Detect which cell encompasses the target text, then output its [X, Y] center coordinate. 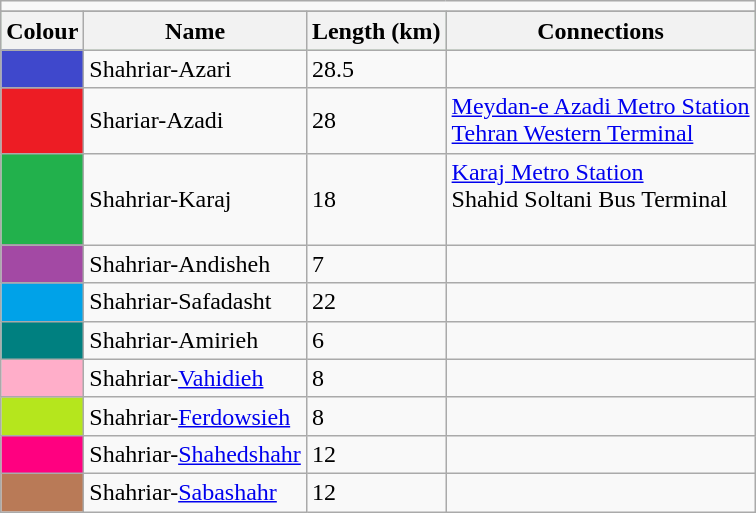
Meydan-e Azadi Metro Station Tehran Western Terminal [600, 120]
Length (km) [376, 31]
18 [376, 199]
Shahriar-Sabashahr [196, 492]
Shahriar-Azari [196, 69]
Colour [42, 31]
Shahriar-Amirieh [196, 340]
22 [376, 302]
Shariar-Azadi [196, 120]
Shahriar-Safadasht [196, 302]
Connections [600, 31]
Shahriar-Shahedshahr [196, 454]
Name [196, 31]
6 [376, 340]
Shahriar-Vahidieh [196, 378]
7 [376, 264]
28.5 [376, 69]
Karaj Metro StationShahid Soltani Bus Terminal [600, 199]
Shahriar-Karaj [196, 199]
Shahriar-Ferdowsieh [196, 416]
Shahriar-Andisheh [196, 264]
28 [376, 120]
